Output the (x, y) coordinate of the center of the cell containing the given text.  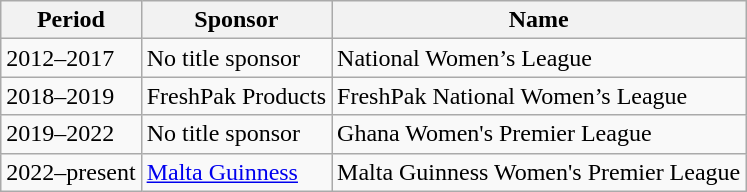
FreshPak National Women’s League (539, 96)
2012–2017 (71, 58)
2022–present (71, 172)
Malta Guinness Women's Premier League (539, 172)
FreshPak Products (236, 96)
Ghana Women's Premier League (539, 134)
2018–2019 (71, 96)
Malta Guinness (236, 172)
Name (539, 20)
Period (71, 20)
Sponsor (236, 20)
National Women’s League (539, 58)
2019–2022 (71, 134)
